Search for the cell housing the specified text and yield its [x, y] center coordinate. 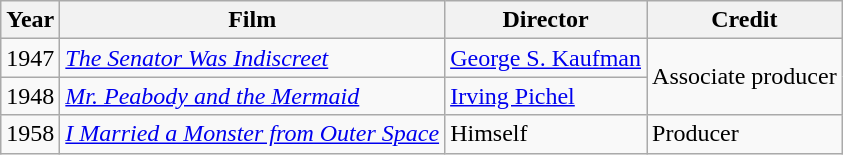
1958 [30, 134]
I Married a Monster from Outer Space [252, 134]
Film [252, 20]
Producer [745, 134]
Irving Pichel [546, 96]
1948 [30, 96]
Mr. Peabody and the Mermaid [252, 96]
1947 [30, 58]
Year [30, 20]
Associate producer [745, 77]
Credit [745, 20]
George S. Kaufman [546, 58]
The Senator Was Indiscreet [252, 58]
Himself [546, 134]
Director [546, 20]
